Determine the [X, Y] coordinate at the center of the cell enclosing the given text.  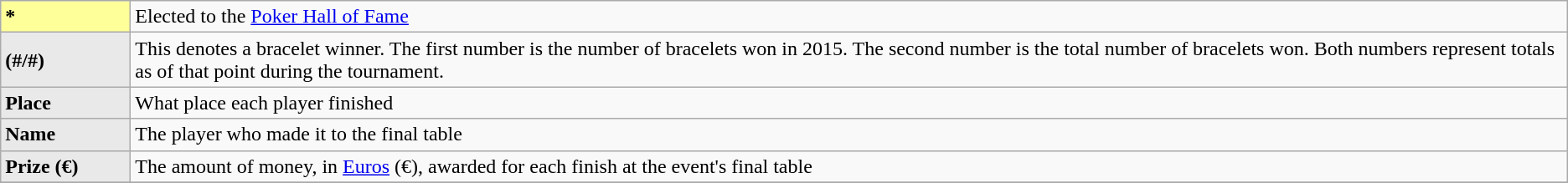
What place each player finished [849, 103]
(#/#) [65, 60]
The amount of money, in Euros (€), awarded for each finish at the event's final table [849, 166]
Name [65, 135]
Elected to the Poker Hall of Fame [849, 17]
* [65, 17]
Place [65, 103]
Prize (€) [65, 166]
The player who made it to the final table [849, 135]
